From the cell containing the given text, extract its center point as (x, y) coordinate. 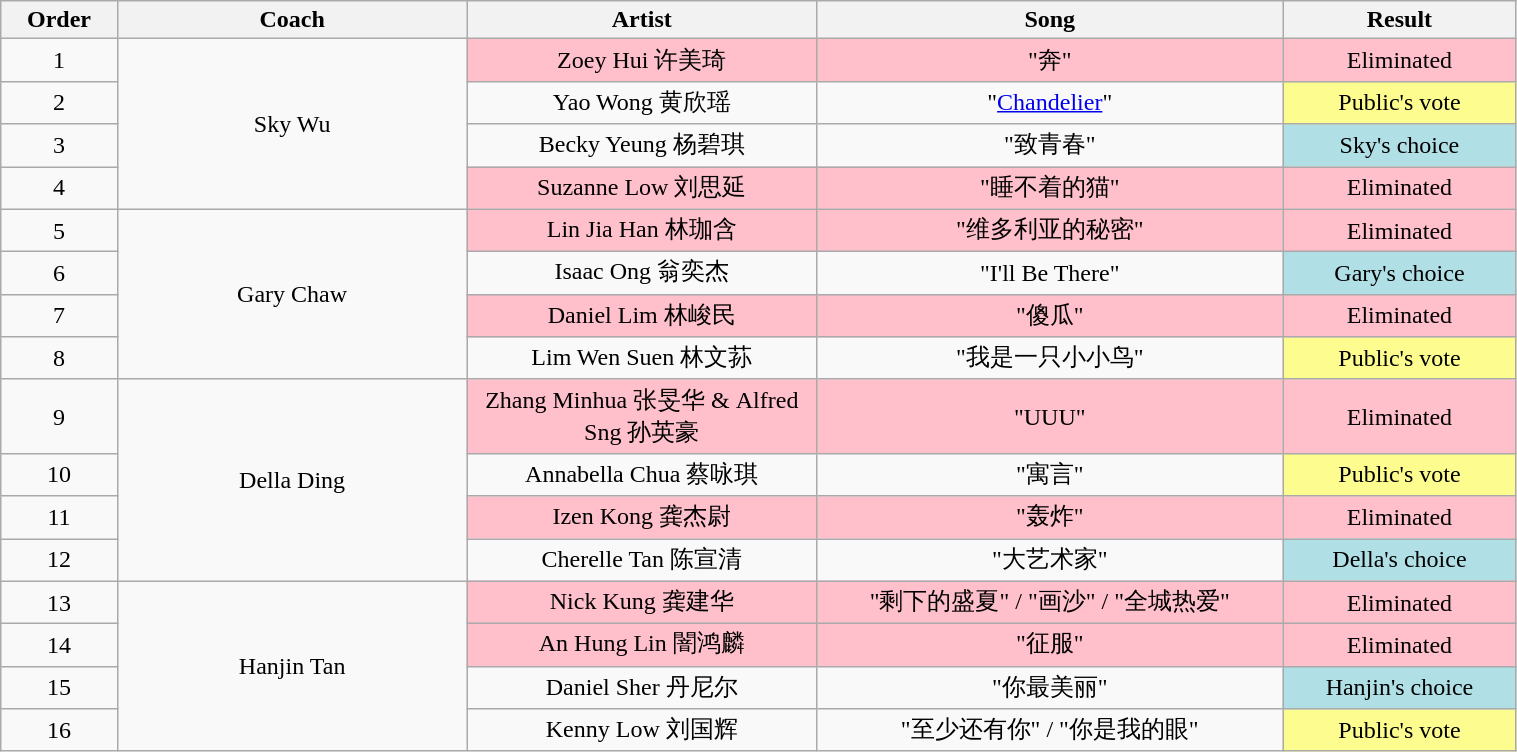
Cherelle Tan 陈宣清 (642, 560)
13 (60, 602)
8 (60, 358)
Isaac Ong 翁奕杰 (642, 274)
Song (1050, 20)
Hanjin Tan (292, 666)
Della Ding (292, 480)
"寓言" (1050, 474)
4 (60, 188)
5 (60, 230)
"至少还有你" / "你是我的眼" (1050, 730)
2 (60, 102)
Lin Jia Han 林珈含 (642, 230)
"我是一只小小鸟" (1050, 358)
6 (60, 274)
Suzanne Low 刘思延 (642, 188)
"你最美丽" (1050, 688)
"睡不着的猫" (1050, 188)
Kenny Low 刘国辉 (642, 730)
"傻瓜" (1050, 316)
Zoey Hui 许美琦 (642, 60)
"大艺术家" (1050, 560)
Artist (642, 20)
Della's choice (1400, 560)
3 (60, 146)
Yao Wong 黄欣瑶 (642, 102)
"UUU" (1050, 416)
1 (60, 60)
Coach (292, 20)
10 (60, 474)
Daniel Sher 丹尼尔 (642, 688)
"轰炸" (1050, 518)
Sky's choice (1400, 146)
Becky Yeung 杨碧琪 (642, 146)
Gary's choice (1400, 274)
Order (60, 20)
"奔" (1050, 60)
Result (1400, 20)
7 (60, 316)
Izen Kong 龚杰尉 (642, 518)
"维多利亚的秘密" (1050, 230)
15 (60, 688)
12 (60, 560)
Gary Chaw (292, 294)
Hanjin's choice (1400, 688)
9 (60, 416)
"剩下的盛夏" / "画沙" / "全城热爱" (1050, 602)
Nick Kung 龚建华 (642, 602)
14 (60, 646)
Daniel Lim 林峻民 (642, 316)
11 (60, 518)
16 (60, 730)
"征服" (1050, 646)
"I'll Be There" (1050, 274)
Lim Wen Suen 林文荪 (642, 358)
"致青春" (1050, 146)
Sky Wu (292, 124)
"Chandelier" (1050, 102)
An Hung Lin 闇鸿麟 (642, 646)
Annabella Chua 蔡咏琪 (642, 474)
Zhang Minhua 张旻华 & Alfred Sng 孙英豪 (642, 416)
